Search for the cell housing the specified text and yield its [x, y] center coordinate. 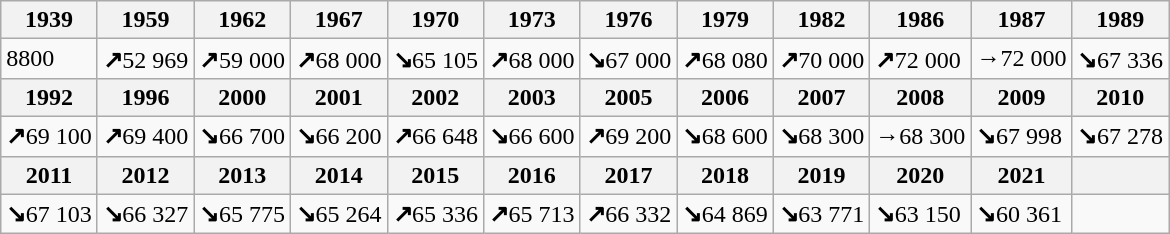
↘67 000 [628, 59]
8800 [50, 59]
↘66 600 [532, 136]
2010 [1120, 97]
1987 [1022, 20]
2002 [436, 97]
↗66 648 [436, 136]
2006 [726, 97]
↘64 869 [726, 214]
1959 [146, 20]
↘66 327 [146, 214]
2008 [920, 97]
2009 [1022, 97]
↗59 000 [242, 59]
2015 [436, 175]
↘67 278 [1120, 136]
↘67 998 [1022, 136]
2000 [242, 97]
1967 [338, 20]
↗66 332 [628, 214]
2011 [50, 175]
2001 [338, 97]
1970 [436, 20]
1976 [628, 20]
2021 [1022, 175]
↘66 200 [338, 136]
↘60 361 [1022, 214]
2012 [146, 175]
2018 [726, 175]
1986 [920, 20]
2020 [920, 175]
2014 [338, 175]
1982 [822, 20]
↘63 150 [920, 214]
↘67 336 [1120, 59]
1979 [726, 20]
1962 [242, 20]
↗65 713 [532, 214]
1939 [50, 20]
2017 [628, 175]
↗69 400 [146, 136]
2013 [242, 175]
↘66 700 [242, 136]
↘68 600 [726, 136]
↗69 200 [628, 136]
2019 [822, 175]
1973 [532, 20]
1996 [146, 97]
↗72 000 [920, 59]
↗52 969 [146, 59]
2003 [532, 97]
→68 300 [920, 136]
↗69 100 [50, 136]
1992 [50, 97]
↘65 105 [436, 59]
2016 [532, 175]
↘67 103 [50, 214]
↗68 080 [726, 59]
2007 [822, 97]
↘65 264 [338, 214]
1989 [1120, 20]
↗70 000 [822, 59]
↘68 300 [822, 136]
→72 000 [1022, 59]
2005 [628, 97]
↗65 336 [436, 214]
↘63 771 [822, 214]
↘65 775 [242, 214]
